Search for the cell housing the specified text and yield its (x, y) center coordinate. 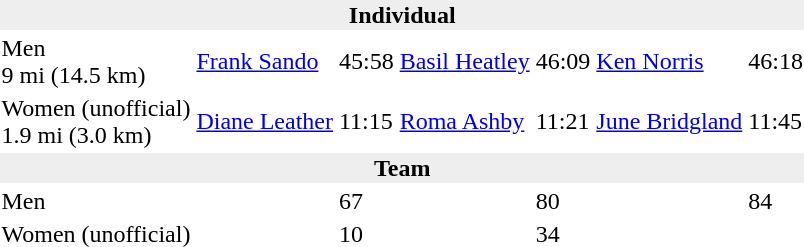
67 (367, 201)
Men (96, 201)
Ken Norris (670, 62)
Individual (402, 15)
Women (unofficial)1.9 mi (3.0 km) (96, 122)
Diane Leather (265, 122)
Men9 mi (14.5 km) (96, 62)
June Bridgland (670, 122)
46:09 (563, 62)
80 (563, 201)
11:15 (367, 122)
Frank Sando (265, 62)
Basil Heatley (464, 62)
11:21 (563, 122)
45:58 (367, 62)
Team (402, 168)
Roma Ashby (464, 122)
